Locate the cell with the specified text and output its (x, y) center coordinate. 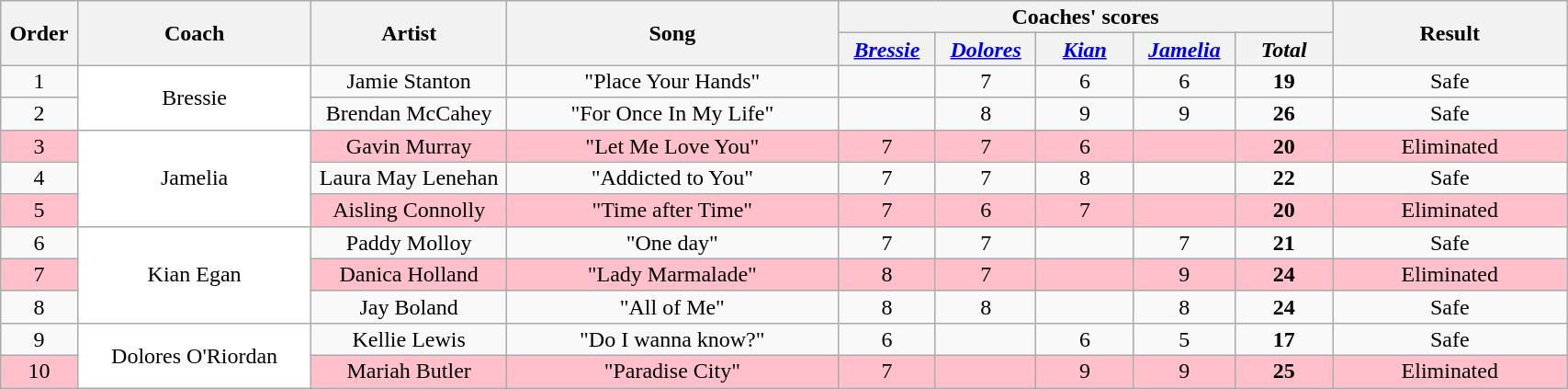
Jamie Stanton (409, 81)
"Addicted to You" (672, 178)
"One day" (672, 243)
25 (1284, 372)
Paddy Molloy (409, 243)
19 (1284, 81)
22 (1284, 178)
26 (1284, 114)
Artist (409, 33)
"Time after Time" (672, 210)
Kellie Lewis (409, 338)
"Place Your Hands" (672, 81)
"All of Me" (672, 307)
Jay Boland (409, 307)
Order (39, 33)
17 (1284, 338)
Result (1450, 33)
21 (1284, 243)
Danica Holland (409, 274)
Mariah Butler (409, 372)
Kian Egan (195, 274)
2 (39, 114)
Brendan McCahey (409, 114)
10 (39, 372)
4 (39, 178)
Total (1284, 50)
"Let Me Love You" (672, 145)
Aisling Connolly (409, 210)
Gavin Murray (409, 145)
"Do I wanna know?" (672, 338)
Kian (1085, 50)
"Lady Marmalade" (672, 274)
"For Once In My Life" (672, 114)
Coaches' scores (1085, 17)
Laura May Lenehan (409, 178)
3 (39, 145)
1 (39, 81)
Dolores O'Riordan (195, 355)
Song (672, 33)
"Paradise City" (672, 372)
Coach (195, 33)
Dolores (985, 50)
